Return [x, y] of the center of cell containing provided text 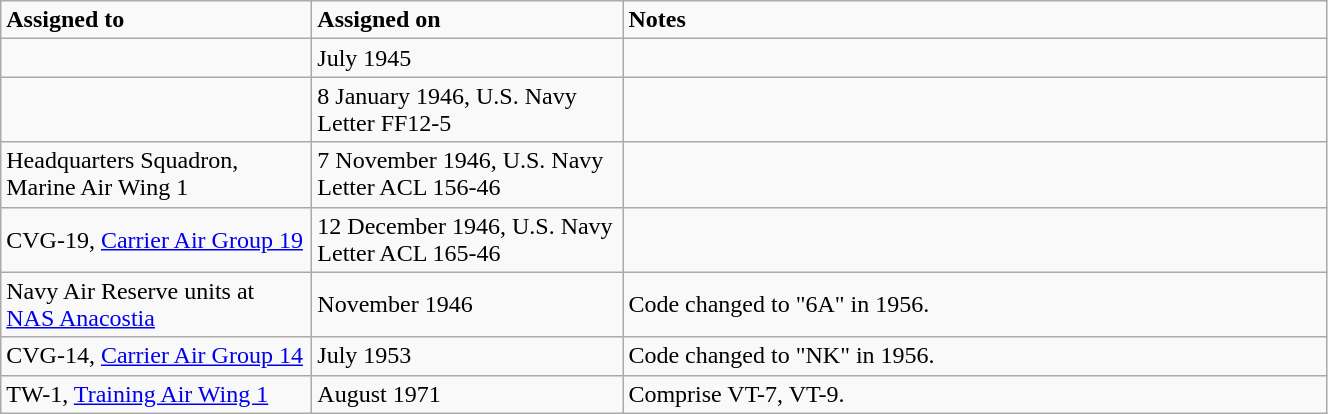
CVG-19, Carrier Air Group 19 [156, 240]
8 January 1946, U.S. Navy Letter FF12-5 [468, 110]
Notes [975, 20]
12 December 1946, U.S. Navy Letter ACL 165-46 [468, 240]
August 1971 [468, 394]
Comprise VT-7, VT-9. [975, 394]
Code changed to "6A" in 1956. [975, 304]
November 1946 [468, 304]
Assigned to [156, 20]
TW-1, Training Air Wing 1 [156, 394]
Code changed to "NK" in 1956. [975, 356]
Assigned on [468, 20]
Navy Air Reserve units at NAS Anacostia [156, 304]
July 1945 [468, 58]
Headquarters Squadron, Marine Air Wing 1 [156, 174]
7 November 1946, U.S. Navy Letter ACL 156-46 [468, 174]
CVG-14, Carrier Air Group 14 [156, 356]
July 1953 [468, 356]
